Capture the cell that displays the provided text and extract its (X, Y) central coordinate. 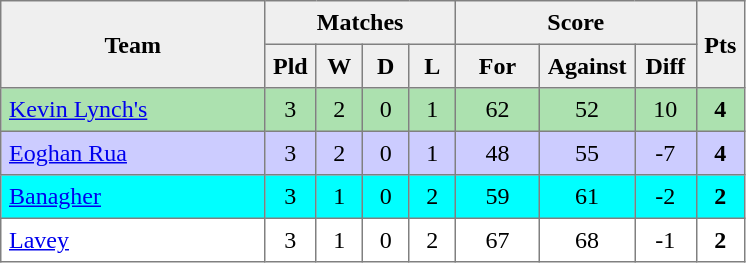
W (339, 66)
Pld (290, 66)
Team (133, 44)
Lavey (133, 240)
Eoghan Rua (133, 153)
-1 (666, 240)
-2 (666, 197)
Score (576, 23)
48 (497, 153)
L (432, 66)
D (385, 66)
67 (497, 240)
Kevin Lynch's (133, 110)
59 (497, 197)
For (497, 66)
Matches (360, 23)
52 (586, 110)
55 (586, 153)
Pts (720, 44)
Banagher (133, 197)
-7 (666, 153)
Against (586, 66)
Diff (666, 66)
68 (586, 240)
10 (666, 110)
62 (497, 110)
61 (586, 197)
